Identify which cell holds the provided text, then report its [X, Y] central coordinate. 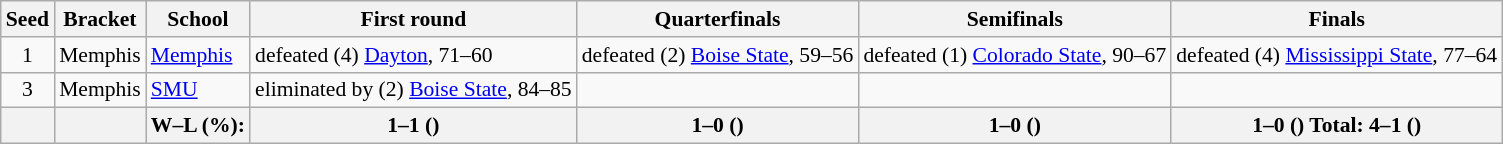
Quarterfinals [718, 19]
Seed [28, 19]
Semifinals [1014, 19]
W–L (%): [198, 126]
defeated (4) Dayton, 71–60 [414, 55]
1 [28, 55]
eliminated by (2) Boise State, 84–85 [414, 90]
1–1 () [414, 126]
defeated (4) Mississippi State, 77–64 [1336, 55]
Finals [1336, 19]
School [198, 19]
1–0 () Total: 4–1 () [1336, 126]
3 [28, 90]
defeated (2) Boise State, 59–56 [718, 55]
SMU [198, 90]
First round [414, 19]
defeated (1) Colorado State, 90–67 [1014, 55]
Bracket [100, 19]
